Provide the [X, Y] coordinate of the cell's center where the given text is located.  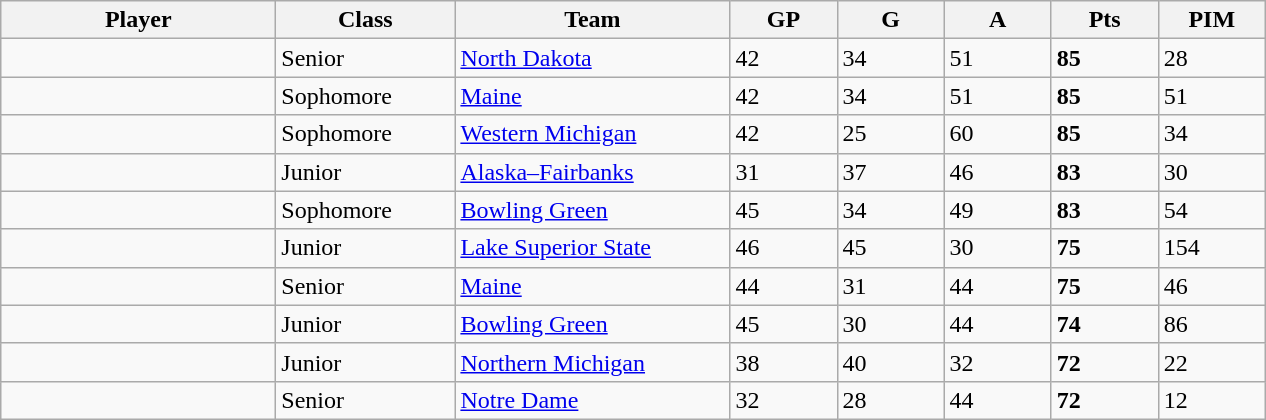
49 [998, 210]
38 [784, 362]
22 [1212, 362]
Western Michigan [592, 134]
G [890, 20]
Class [366, 20]
54 [1212, 210]
40 [890, 362]
North Dakota [592, 58]
Pts [1104, 20]
Player [138, 20]
Alaska–Fairbanks [592, 172]
74 [1104, 324]
GP [784, 20]
86 [1212, 324]
12 [1212, 400]
154 [1212, 248]
60 [998, 134]
Northern Michigan [592, 362]
Team [592, 20]
Lake Superior State [592, 248]
37 [890, 172]
Notre Dame [592, 400]
25 [890, 134]
A [998, 20]
PIM [1212, 20]
